Identify which cell holds the provided text, then report its [X, Y] central coordinate. 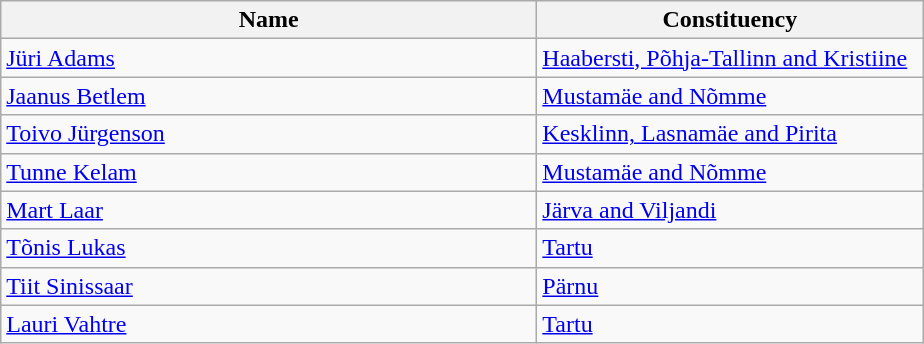
Kesklinn, Lasnamäe and Pirita [730, 134]
Tõnis Lukas [269, 248]
Jaanus Betlem [269, 96]
Tiit Sinissaar [269, 286]
Name [269, 20]
Järva and Viljandi [730, 210]
Tunne Kelam [269, 172]
Haabersti, Põhja-Tallinn and Kristiine [730, 58]
Pärnu [730, 286]
Mart Laar [269, 210]
Toivo Jürgenson [269, 134]
Constituency [730, 20]
Jüri Adams [269, 58]
Lauri Vahtre [269, 324]
